Find where the given text appears and provide that cell's center as [X, Y] coordinate. 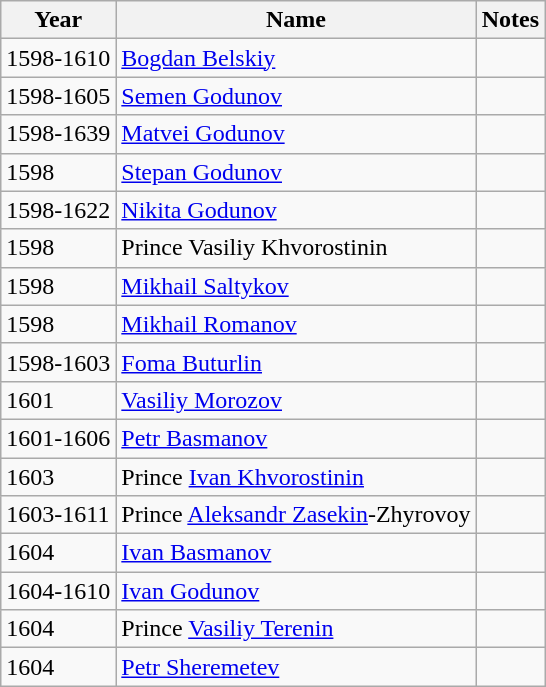
Prince Ivan Khvorostinin [296, 477]
Mikhail Romanov [296, 324]
1598-1605 [58, 96]
1601 [58, 400]
Prince Vasiliy Terenin [296, 629]
Semen Godunov [296, 96]
Name [296, 20]
Foma Buturlin [296, 362]
1598-1610 [58, 58]
1598-1603 [58, 362]
1603-1611 [58, 515]
Mikhail Saltykov [296, 286]
1603 [58, 477]
1601-1606 [58, 438]
Petr Sheremetev [296, 667]
Prince Aleksandr Zasekin-Zhyrovoy [296, 515]
Notes [510, 20]
1598-1622 [58, 210]
Vasiliy Morozov [296, 400]
Nikita Godunov [296, 210]
Ivan Basmanov [296, 553]
Stepan Godunov [296, 172]
Ivan Godunov [296, 591]
Bogdan Belskiy [296, 58]
Petr Basmanov [296, 438]
1598-1639 [58, 134]
1604-1610 [58, 591]
Year [58, 20]
Prince Vasiliy Khvorostinin [296, 248]
Matvei Godunov [296, 134]
